Capture the cell that displays the provided text and extract its [X, Y] central coordinate. 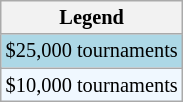
Legend [92, 17]
$10,000 tournaments [92, 85]
$25,000 tournaments [92, 51]
